Locate the cell with the specified text and output its (x, y) center coordinate. 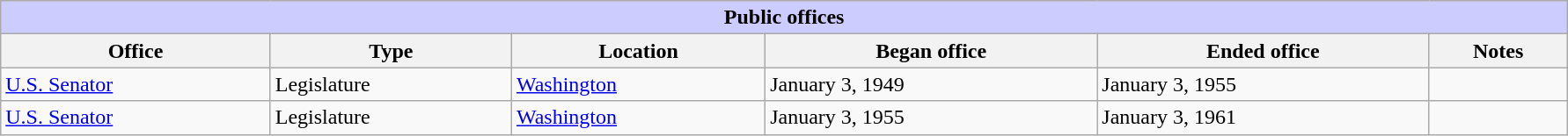
January 3, 1961 (1264, 118)
Type (391, 51)
January 3, 1949 (931, 84)
Ended office (1264, 51)
Notes (1498, 51)
Public offices (785, 18)
Began office (931, 51)
Location (638, 51)
Office (136, 51)
